Return the [x, y] coordinate for the center point of the cell that contains the specified text.  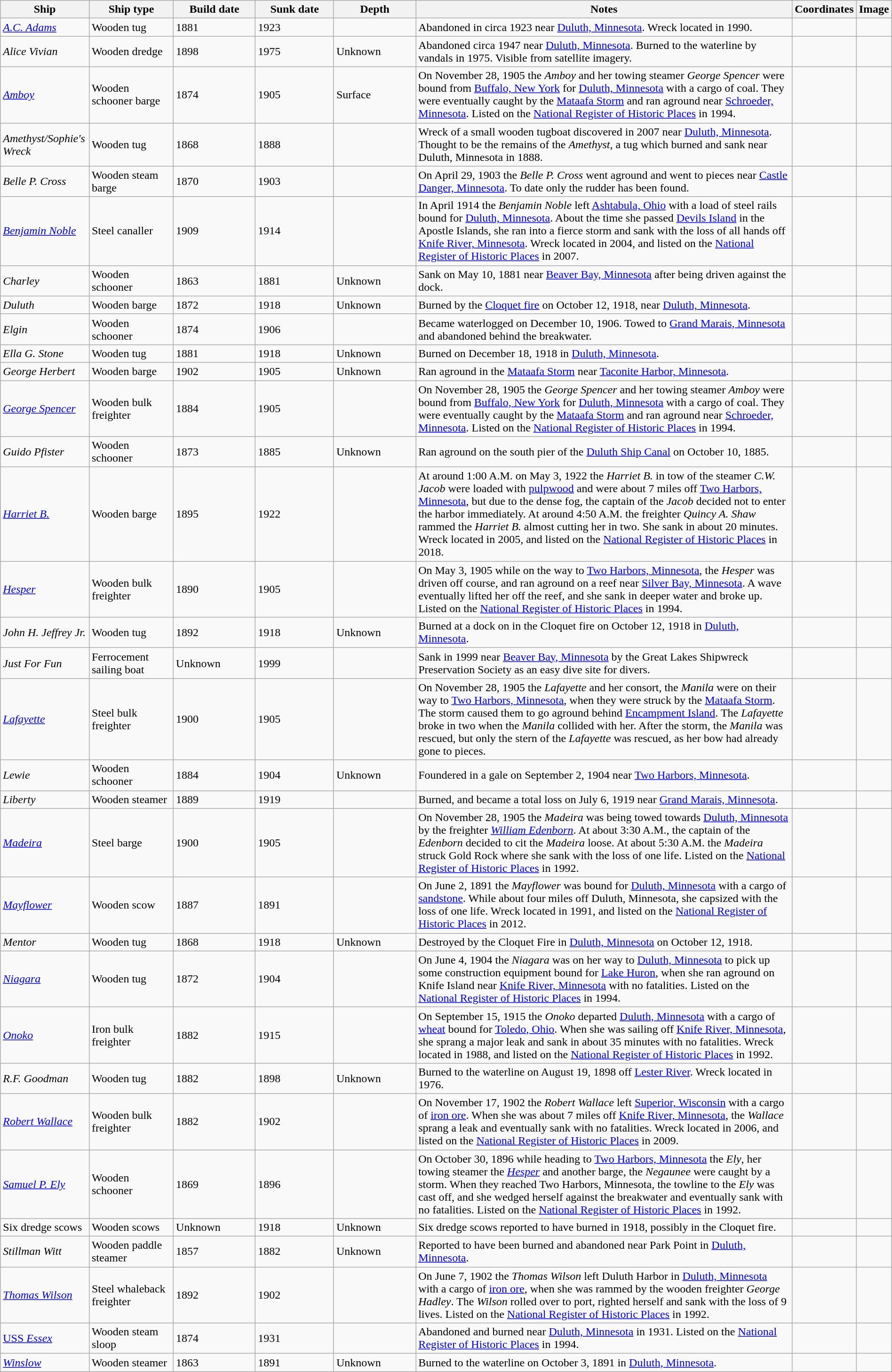
Became waterlogged on December 10, 1906. Towed to Grand Marais, Minnesota and abandoned behind the breakwater. [604, 329]
1885 [295, 452]
Steel barge [131, 843]
Steel canaller [131, 231]
1857 [215, 1252]
George Herbert [45, 371]
1888 [295, 144]
Amethyst/Sophie's Wreck [45, 144]
Six dredge scows [45, 1228]
Madeira [45, 843]
Samuel P. Ely [45, 1184]
Six dredge scows reported to have burned in 1918, possibly in the Cloquet fire. [604, 1228]
Mayflower [45, 905]
1887 [215, 905]
John H. Jeffrey Jr. [45, 632]
Coordinates [824, 9]
Benjamin Noble [45, 231]
1919 [295, 799]
Build date [215, 9]
George Spencer [45, 408]
Burned, and became a total loss on July 6, 1919 near Grand Marais, Minnesota. [604, 799]
Steel bulk freighter [131, 719]
Sank in 1999 near Beaver Bay, Minnesota by the Great Lakes Shipwreck Preservation Society as an easy dive site for divers. [604, 663]
1889 [215, 799]
Hesper [45, 589]
Image [874, 9]
Liberty [45, 799]
Ran aground on the south pier of the Duluth Ship Canal on October 10, 1885. [604, 452]
Steel whaleback freighter [131, 1295]
Stillman Witt [45, 1252]
Niagara [45, 979]
Foundered in a gale on September 2, 1904 near Two Harbors, Minnesota. [604, 775]
Wooden steam sloop [131, 1338]
1890 [215, 589]
Ship [45, 9]
A.C. Adams [45, 27]
Reported to have been burned and abandoned near Park Point in Duluth, Minnesota. [604, 1252]
Wooden scow [131, 905]
Guido Pfister [45, 452]
1903 [295, 182]
Sunk date [295, 9]
Abandoned and burned near Duluth, Minnesota in 1931. Listed on the National Register of Historic Places in 1994. [604, 1338]
Surface [374, 95]
1923 [295, 27]
1931 [295, 1338]
Charley [45, 280]
Thomas Wilson [45, 1295]
1870 [215, 182]
Burned to the waterline on August 19, 1898 off Lester River. Wreck located in 1976. [604, 1078]
1873 [215, 452]
Sank on May 10, 1881 near Beaver Bay, Minnesota after being driven against the dock. [604, 280]
Onoko [45, 1035]
Wooden paddle steamer [131, 1252]
1896 [295, 1184]
Ella G. Stone [45, 353]
1999 [295, 663]
Notes [604, 9]
Abandoned circa 1947 near Duluth, Minnesota. Burned to the waterline by vandals in 1975. Visible from satellite imagery. [604, 52]
1922 [295, 514]
Alice Vivian [45, 52]
Depth [374, 9]
Belle P. Cross [45, 182]
1869 [215, 1184]
Mentor [45, 942]
1914 [295, 231]
Abandoned in circa 1923 near Duluth, Minnesota. Wreck located in 1990. [604, 27]
Burned at a dock on in the Cloquet fire on October 12, 1918 in Duluth, Minnesota. [604, 632]
Burned by the Cloquet fire on October 12, 1918, near Duluth, Minnesota. [604, 305]
Wooden dredge [131, 52]
Ran aground in the Mataafa Storm near Taconite Harbor, Minnesota. [604, 371]
Burned to the waterline on October 3, 1891 in Duluth, Minnesota. [604, 1363]
1975 [295, 52]
Wooden scows [131, 1228]
Lafayette [45, 719]
USS Essex [45, 1338]
1895 [215, 514]
Burned on December 18, 1918 in Duluth, Minnesota. [604, 353]
Harriet B. [45, 514]
Duluth [45, 305]
Wooden steam barge [131, 182]
Destroyed by the Cloquet Fire in Duluth, Minnesota on October 12, 1918. [604, 942]
Ferrocement sailing boat [131, 663]
Lewie [45, 775]
R.F. Goodman [45, 1078]
Ship type [131, 9]
1915 [295, 1035]
Iron bulk freighter [131, 1035]
1909 [215, 231]
On April 29, 1903 the Belle P. Cross went aground and went to pieces near Castle Danger, Minnesota. To date only the rudder has been found. [604, 182]
1906 [295, 329]
Robert Wallace [45, 1122]
Amboy [45, 95]
Winslow [45, 1363]
Wooden schooner barge [131, 95]
Just For Fun [45, 663]
Elgin [45, 329]
